Pinpoint the cell where the given text exists, returning its [X, Y] midpoint coordinate. 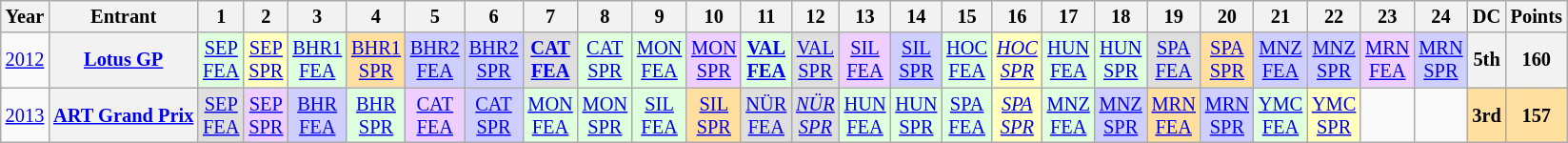
3 [317, 16]
7 [550, 16]
BHR1SPR [376, 60]
5th [1486, 60]
2013 [25, 115]
22 [1334, 16]
23 [1387, 16]
BHRSPR [376, 115]
Lotus GP [124, 60]
14 [916, 16]
18 [1121, 16]
19 [1174, 16]
YMCFEA [1280, 115]
15 [967, 16]
8 [605, 16]
Points [1537, 16]
17 [1068, 16]
1 [221, 16]
10 [714, 16]
13 [865, 16]
HOCSPR [1017, 60]
2012 [25, 60]
20 [1227, 16]
11 [765, 16]
NÜRSPR [815, 115]
9 [659, 16]
HOCFEA [967, 60]
BHR2FEA [435, 60]
6 [494, 16]
21 [1280, 16]
160 [1537, 60]
Year [25, 16]
3rd [1486, 115]
BHR2SPR [494, 60]
16 [1017, 16]
VALSPR [815, 60]
NÜRFEA [765, 115]
DC [1486, 16]
BHRFEA [317, 115]
YMCSPR [1334, 115]
157 [1537, 115]
Entrant [124, 16]
VALFEA [765, 60]
5 [435, 16]
2 [266, 16]
BHR1FEA [317, 60]
ART Grand Prix [124, 115]
12 [815, 16]
24 [1440, 16]
4 [376, 16]
